Search for the cell housing the specified text and yield its (x, y) center coordinate. 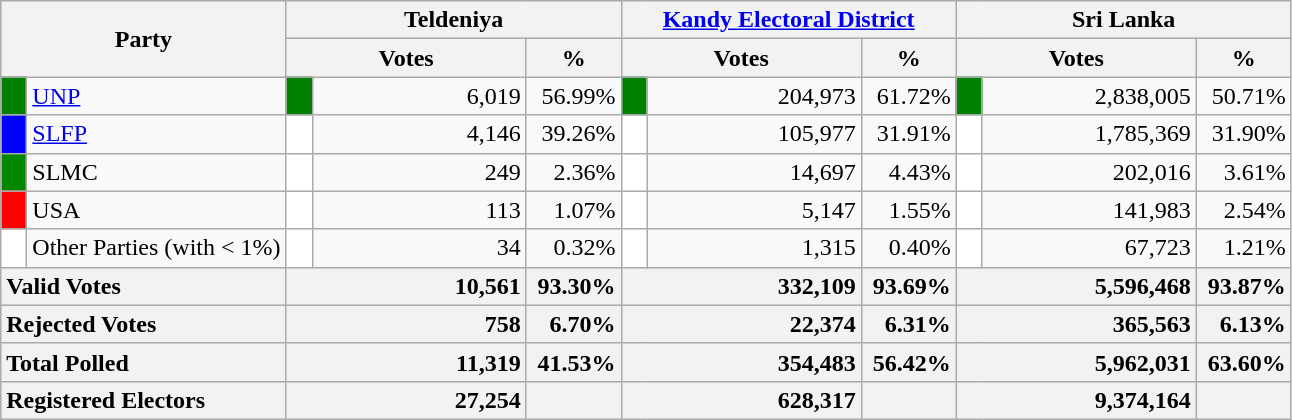
UNP (156, 96)
56.42% (908, 362)
354,483 (741, 362)
2.36% (574, 172)
61.72% (908, 96)
0.32% (574, 248)
113 (419, 210)
5,596,468 (1076, 286)
628,317 (741, 400)
249 (419, 172)
Registered Electors (144, 400)
Total Polled (144, 362)
63.60% (1244, 362)
93.30% (574, 286)
1.07% (574, 210)
758 (406, 324)
Teldeniya (454, 20)
6.13% (1244, 324)
5,147 (754, 210)
14,697 (754, 172)
105,977 (754, 134)
365,563 (1076, 324)
Party (144, 39)
27,254 (406, 400)
6,019 (419, 96)
31.91% (908, 134)
Rejected Votes (144, 324)
Other Parties (with < 1%) (156, 248)
9,374,164 (1076, 400)
2.54% (1244, 210)
6.31% (908, 324)
22,374 (741, 324)
56.99% (574, 96)
93.69% (908, 286)
11,319 (406, 362)
SLMC (156, 172)
1.21% (1244, 248)
SLFP (156, 134)
93.87% (1244, 286)
6.70% (574, 324)
3.61% (1244, 172)
5,962,031 (1076, 362)
1,315 (754, 248)
204,973 (754, 96)
39.26% (574, 134)
67,723 (1089, 248)
332,109 (741, 286)
Kandy Electoral District (788, 20)
202,016 (1089, 172)
141,983 (1089, 210)
31.90% (1244, 134)
4,146 (419, 134)
Valid Votes (144, 286)
50.71% (1244, 96)
41.53% (574, 362)
1.55% (908, 210)
Sri Lanka (1124, 20)
4.43% (908, 172)
2,838,005 (1089, 96)
34 (419, 248)
1,785,369 (1089, 134)
0.40% (908, 248)
USA (156, 210)
10,561 (406, 286)
